Output the (X, Y) coordinate of the center of the cell containing the given text.  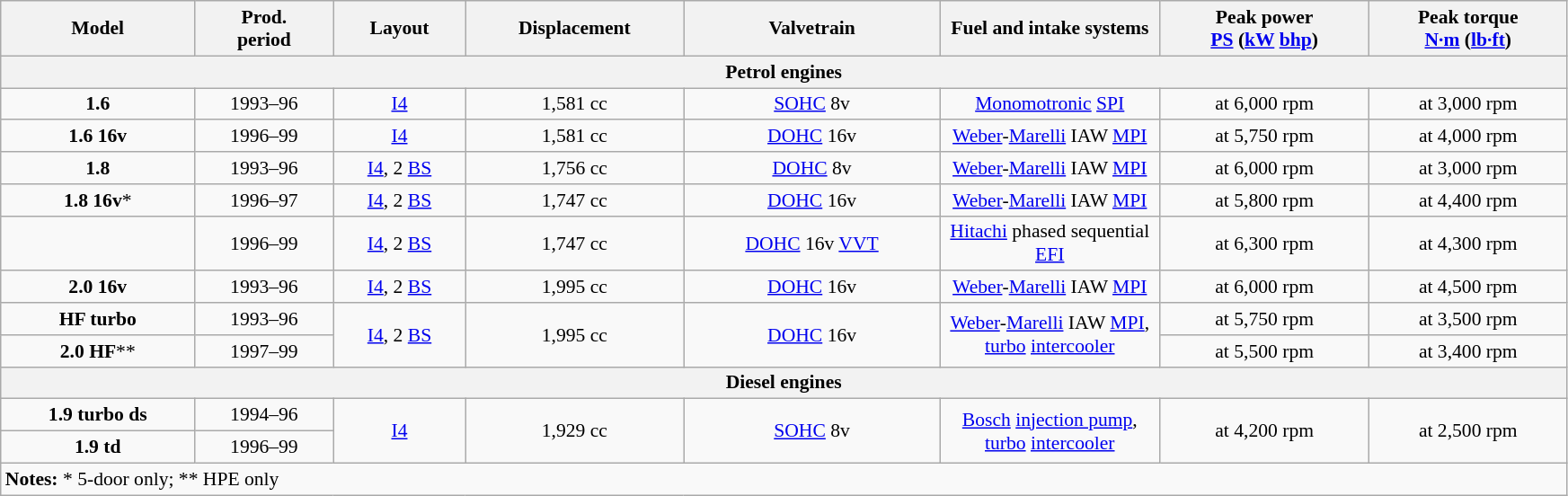
1.9 td (98, 447)
Diesel engines (784, 383)
1,929 cc (575, 431)
Model (98, 29)
1.6 16v (98, 137)
Valvetrain (812, 29)
1994–96 (264, 415)
Peak torqueN·m (lb·ft) (1468, 29)
Fuel and intake systems (1050, 29)
at 4,300 rpm (1468, 243)
Layout (399, 29)
Displacement (575, 29)
at 3,500 rpm (1468, 319)
at 2,500 rpm (1468, 431)
Weber-Marelli IAW MPI, turbo intercooler (1050, 334)
1.6 (98, 104)
DOHC 16v VVT (812, 243)
1,756 cc (575, 168)
at 5,800 rpm (1264, 200)
at 4,400 rpm (1468, 200)
Hitachi phased sequential EFI (1050, 243)
Monomotronic SPI (1050, 104)
at 3,400 rpm (1468, 351)
at 4,500 rpm (1468, 288)
1.8 16v* (98, 200)
at 5,500 rpm (1264, 351)
Peak powerPS (kW bhp) (1264, 29)
at 4,000 rpm (1468, 137)
2.0 16v (98, 288)
2.0 HF** (98, 351)
Notes: * 5-door only; ** HPE only (784, 479)
1.8 (98, 168)
Prod.period (264, 29)
at 6,300 rpm (1264, 243)
DOHC 8v (812, 168)
1996–97 (264, 200)
Petrol engines (784, 72)
HF turbo (98, 319)
Bosch injection pump, turbo intercooler (1050, 431)
1997–99 (264, 351)
at 4,200 rpm (1264, 431)
1.9 turbo ds (98, 415)
